Detect which cell encompasses the target text, then output its (X, Y) center coordinate. 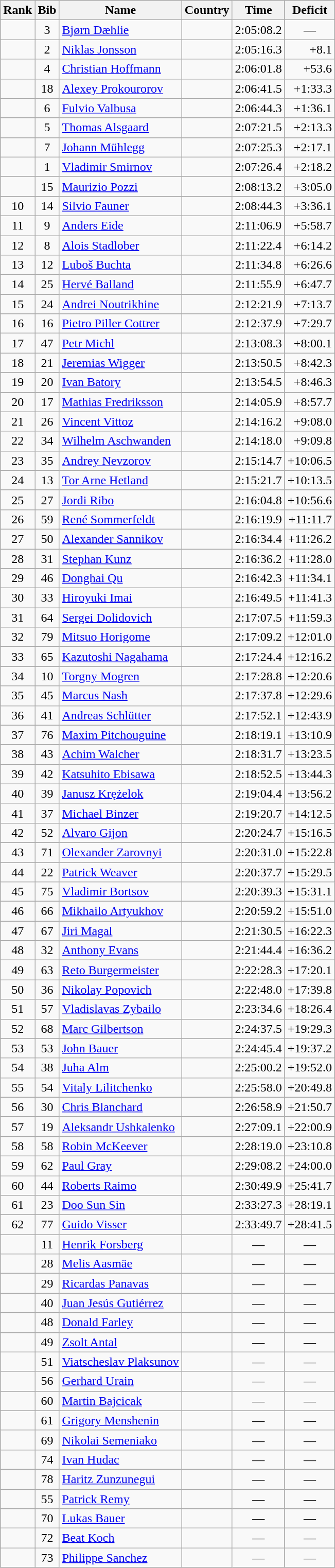
Andrey Nevzorov (120, 461)
+53.6 (310, 69)
2:20:24.7 (258, 833)
Philippe Sanchez (120, 1558)
+1:36.1 (310, 108)
+6:47.7 (310, 285)
Melis Aasmäe (120, 1264)
+11:28.0 (310, 558)
2:05:16.3 (258, 49)
+8:57.7 (310, 402)
2:11:55.9 (258, 285)
2:16:49.5 (258, 598)
2:07:21.5 (258, 128)
+10:06.5 (310, 461)
2:16:36.2 (258, 558)
76 (47, 735)
Luboš Buchta (120, 265)
Guido Visser (120, 1225)
71 (47, 852)
Hervé Balland (120, 285)
Nikolai Semeniako (120, 1440)
2:06:41.5 (258, 89)
Time (258, 10)
64 (47, 618)
Chris Blanchard (120, 1107)
Vincent Vittoz (120, 421)
+13:10.9 (310, 735)
+13:56.2 (310, 794)
68 (47, 1029)
Jordi Ribo (120, 500)
2:28:19.0 (258, 1146)
Gerhard Urain (120, 1381)
Tor Arne Hetland (120, 480)
Pietro Piller Cottrer (120, 324)
Marcus Nash (120, 696)
René Sommerfeldt (120, 519)
+28:41.5 (310, 1225)
+7:13.7 (310, 304)
Aleksandr Ushkalenko (120, 1126)
69 (47, 1440)
Janusz Krężelok (120, 794)
2:33:27.3 (258, 1205)
2 (47, 49)
2:29:08.2 (258, 1166)
Nikolay Popovich (120, 990)
74 (47, 1459)
+12:20.6 (310, 676)
Bjørn Dæhlie (120, 30)
Anders Eide (120, 225)
+19:29.3 (310, 1029)
75 (47, 892)
Ivan Batory (120, 382)
73 (47, 1558)
Doo Sun Sin (120, 1205)
2:14:05.9 (258, 402)
2:24:37.5 (258, 1029)
6 (47, 108)
+11:11.7 (310, 519)
2:25:00.2 (258, 1068)
Paul Gray (120, 1166)
+17:20.1 (310, 970)
Mathias Fredriksson (120, 402)
Jeremias Wigger (120, 363)
+8:00.1 (310, 343)
+28:19.1 (310, 1205)
Niklas Jonsson (120, 49)
8 (47, 245)
2:17:09.2 (258, 637)
Alvaro Gijon (120, 833)
2:17:28.8 (258, 676)
+12:01.0 (310, 637)
2:13:08.3 (258, 343)
Reto Burgermeister (120, 970)
Donald Farley (120, 1323)
Roberts Raimo (120, 1185)
Alexey Prokourorov (120, 89)
2:20:59.2 (258, 911)
+15:31.1 (310, 892)
Hiroyuki Imai (120, 598)
+10:56.6 (310, 500)
2:18:52.5 (258, 774)
2:15:21.7 (258, 480)
+16:22.3 (310, 931)
2:22:48.0 (258, 990)
+11:59.3 (310, 618)
66 (47, 911)
Wilhelm Aschwanden (120, 441)
Thomas Alsgaard (120, 128)
+14:12.5 (310, 813)
Torgny Mogren (120, 676)
Juan Jesús Gutiérrez (120, 1303)
+8.1 (310, 49)
Viatscheslav Plaksunov (120, 1362)
Mikhailo Artyukhov (120, 911)
Stephan Kunz (120, 558)
+3:05.0 (310, 186)
2:17:07.5 (258, 618)
Juha Alm (120, 1068)
Johann Mühlegg (120, 147)
2:11:06.9 (258, 225)
+15:16.5 (310, 833)
+10:13.5 (310, 480)
Kazutoshi Nagahama (120, 657)
2:12:37.9 (258, 324)
2:23:34.6 (258, 1009)
2:17:24.4 (258, 657)
Patrick Remy (120, 1499)
2:19:04.4 (258, 794)
+12:29.6 (310, 696)
63 (47, 970)
Christian Hoffmann (120, 69)
+22:00.9 (310, 1126)
+11:34.1 (310, 578)
Vitaly Lilitchenko (120, 1087)
Anthony Evans (120, 950)
Deficit (310, 10)
2:26:58.9 (258, 1107)
67 (47, 931)
Ivan Hudac (120, 1459)
Katsuhito Ebisawa (120, 774)
+8:46.3 (310, 382)
Donghai Qu (120, 578)
Olexander Zarovnyi (120, 852)
+9:08.0 (310, 421)
John Bauer (120, 1048)
2:13:54.5 (258, 382)
+8:42.3 (310, 363)
+20:49.8 (310, 1087)
+19:37.2 (310, 1048)
Jiri Magal (120, 931)
+5:58.7 (310, 225)
+2:17.1 (310, 147)
2:21:30.5 (258, 931)
2:17:52.1 (258, 715)
70 (47, 1519)
72 (47, 1538)
2:07:26.4 (258, 167)
2:27:09.1 (258, 1126)
+18:26.4 (310, 1009)
79 (47, 637)
+2:18.2 (310, 167)
2:14:16.2 (258, 421)
Vladimir Smirnov (120, 167)
2:20:31.0 (258, 852)
Country (207, 10)
2:07:25.3 (258, 147)
Andrei Noutrikhine (120, 304)
+23:10.8 (310, 1146)
5 (47, 128)
+11:41.3 (310, 598)
Alexander Sannikov (120, 539)
+6:14.2 (310, 245)
2:30:49.9 (258, 1185)
+6:26.6 (310, 265)
3 (47, 30)
Petr Michl (120, 343)
77 (47, 1225)
65 (47, 657)
Andreas Schlütter (120, 715)
2:18:31.7 (258, 754)
Fulvio Valbusa (120, 108)
2:11:22.4 (258, 245)
2:05:08.2 (258, 30)
1 (47, 167)
2:33:49.7 (258, 1225)
7 (47, 147)
Beat Koch (120, 1538)
+16:36.2 (310, 950)
Henrik Forsberg (120, 1244)
Michael Binzer (120, 813)
Maurizio Pozzi (120, 186)
Mitsuo Horigome (120, 637)
2:20:39.3 (258, 892)
9 (47, 225)
Silvio Fauner (120, 206)
+13:44.3 (310, 774)
Rank (17, 10)
+21:50.7 (310, 1107)
+1:33.3 (310, 89)
78 (47, 1479)
2:18:19.1 (258, 735)
2:22:28.3 (258, 970)
2:25:58.0 (258, 1087)
Bib (47, 10)
Grigory Menshenin (120, 1420)
Maxim Pitchouguine (120, 735)
2:20:37.7 (258, 872)
Robin McKeever (120, 1146)
+19:52.0 (310, 1068)
2:16:19.9 (258, 519)
Sergei Dolidovich (120, 618)
Ricardas Panavas (120, 1283)
Marc Gilbertson (120, 1029)
+24:00.0 (310, 1166)
+2:13.3 (310, 128)
Name (120, 10)
2:16:04.8 (258, 500)
2:14:18.0 (258, 441)
+25:41.7 (310, 1185)
2:06:01.8 (258, 69)
+3:36.1 (310, 206)
2:16:42.3 (258, 578)
2:06:44.3 (258, 108)
Achim Walcher (120, 754)
Lukas Bauer (120, 1519)
Patrick Weaver (120, 872)
Martin Bajcicak (120, 1401)
+11:26.2 (310, 539)
+9:09.8 (310, 441)
2:11:34.8 (258, 265)
+15:51.0 (310, 911)
2:08:13.2 (258, 186)
2:17:37.8 (258, 696)
2:21:44.4 (258, 950)
2:12:21.9 (258, 304)
2:08:44.3 (258, 206)
+15:29.5 (310, 872)
2:19:20.7 (258, 813)
Vladimir Bortsov (120, 892)
+17:39.8 (310, 990)
2:15:14.7 (258, 461)
Alois Stadlober (120, 245)
+7:29.7 (310, 324)
+12:16.2 (310, 657)
4 (47, 69)
Vladislavas Zybailo (120, 1009)
Haritz Zunzunegui (120, 1479)
+12:43.9 (310, 715)
+13:23.5 (310, 754)
+15:22.8 (310, 852)
2:13:50.5 (258, 363)
2:24:45.4 (258, 1048)
Zsolt Antal (120, 1342)
2:16:34.4 (258, 539)
